Locate the cell with the specified text and output its (x, y) center coordinate. 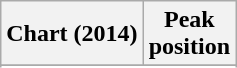
Chart (2014) (72, 34)
Peakposition (189, 34)
